Find where the given text appears and provide that cell's center as (x, y) coordinate. 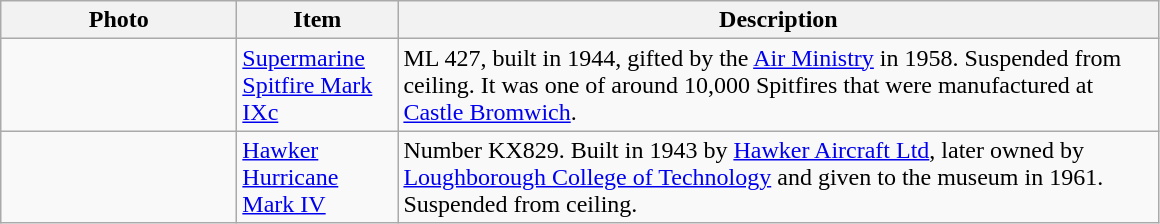
Description (778, 20)
Item (318, 20)
Supermarine Spitfire Mark IXc (318, 85)
Photo (119, 20)
Hawker Hurricane Mark IV (318, 177)
